Search for the cell housing the specified text and yield its [x, y] center coordinate. 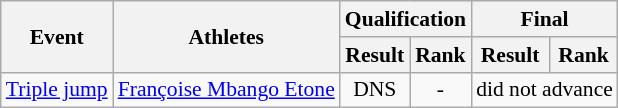
Qualification [406, 19]
Final [544, 19]
Triple jump [57, 90]
- [440, 90]
Athletes [226, 36]
Françoise Mbango Etone [226, 90]
DNS [375, 90]
did not advance [544, 90]
Event [57, 36]
